For the text-containing cell, return its midpoint in [x, y] coordinate format. 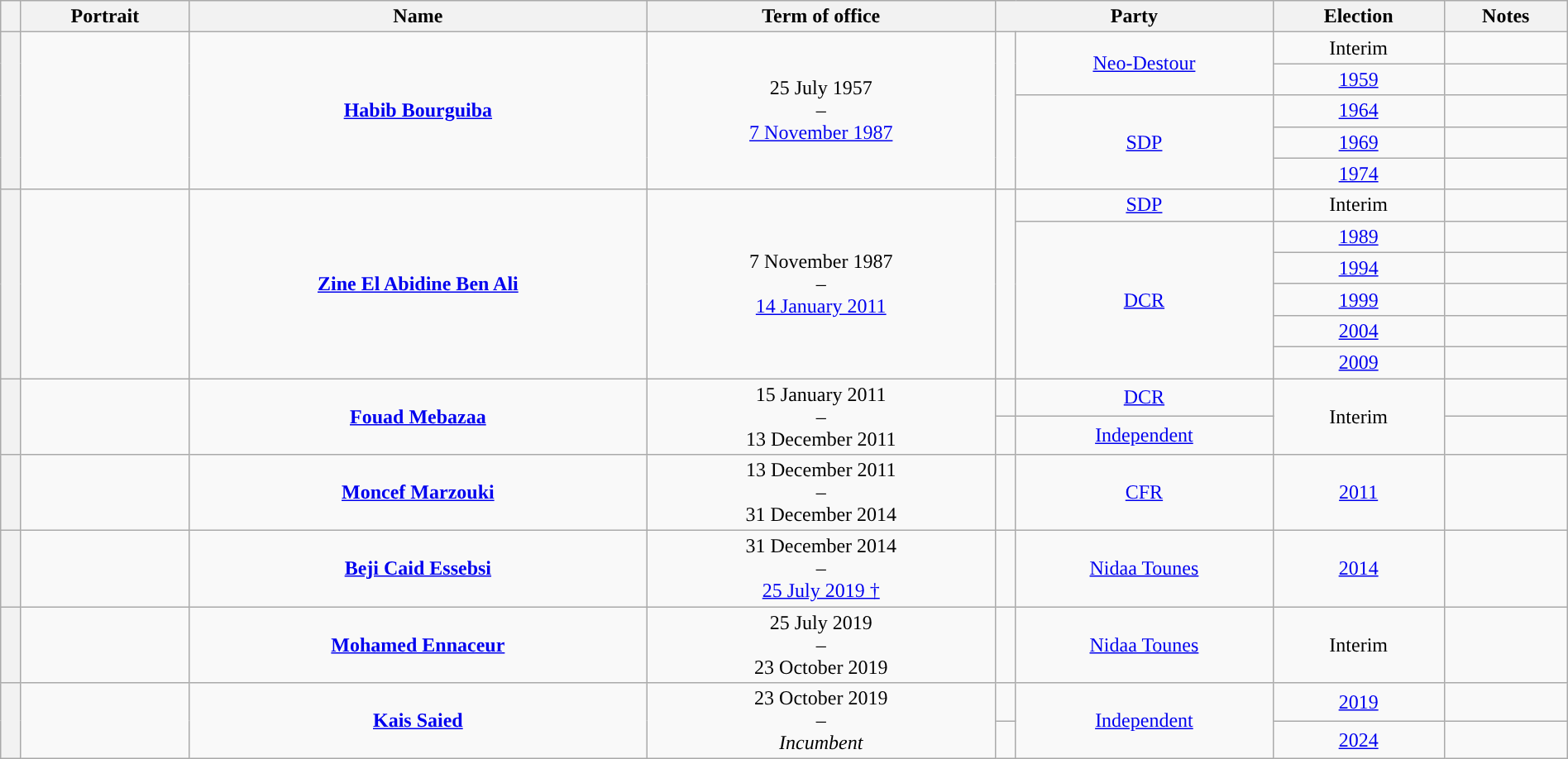
Name [418, 17]
2004 [1358, 331]
Beji Caid Essebsi [418, 569]
Election [1358, 17]
25 July 1957–7 November 1987 [821, 111]
CFR [1145, 493]
1999 [1358, 299]
Notes [1505, 17]
23 October 2019–Incumbent [821, 721]
Zine El Abidine Ben Ali [418, 284]
Neo-Destour [1145, 64]
2011 [1358, 493]
1959 [1358, 79]
Party [1135, 17]
1989 [1358, 236]
1994 [1358, 268]
13 December 2011–31 December 2014 [821, 493]
Portrait [105, 17]
2019 [1358, 702]
25 July 2019–23 October 2019 [821, 645]
Term of office [821, 17]
1969 [1358, 142]
Mohamed Ennaceur [418, 645]
Moncef Marzouki [418, 493]
7 November 1987–14 January 2011 [821, 284]
1974 [1358, 174]
2024 [1358, 740]
2009 [1358, 362]
31 December 2014–25 July 2019 † [821, 569]
Habib Bourguiba [418, 111]
Fouad Mebazaa [418, 417]
15 January 2011–13 December 2011 [821, 417]
2014 [1358, 569]
1964 [1358, 111]
Kais Saied [418, 721]
